Scan for the cell matching the given text and deliver its (x, y) coordinate at center. 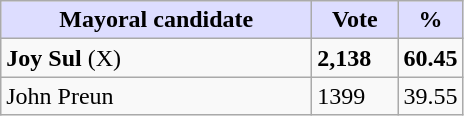
2,138 (355, 58)
60.45 (430, 58)
Joy Sul (X) (156, 58)
Mayoral candidate (156, 20)
% (430, 20)
39.55 (430, 96)
John Preun (156, 96)
1399 (355, 96)
Vote (355, 20)
